Determine the (X, Y) coordinate at the center of the cell enclosing the given text.  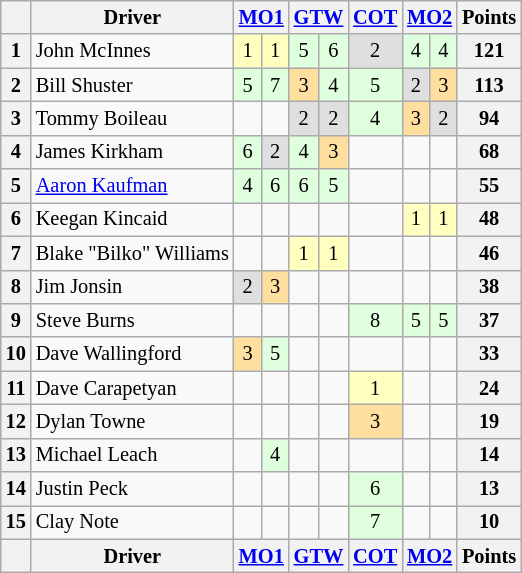
24 (489, 388)
Clay Note (132, 522)
19 (489, 421)
55 (489, 186)
Michael Leach (132, 455)
33 (489, 354)
11 (16, 388)
68 (489, 152)
48 (489, 219)
15 (16, 522)
37 (489, 320)
Dave Wallingford (132, 354)
Steve Burns (132, 320)
Justin Peck (132, 489)
Dylan Towne (132, 421)
113 (489, 85)
Bill Shuster (132, 85)
46 (489, 253)
Keegan Kincaid (132, 219)
9 (16, 320)
94 (489, 118)
John McInnes (132, 51)
12 (16, 421)
Tommy Boileau (132, 118)
38 (489, 287)
Dave Carapetyan (132, 388)
Jim Jonsin (132, 287)
Blake "Bilko" Williams (132, 253)
James Kirkham (132, 152)
Aaron Kaufman (132, 186)
121 (489, 51)
